Find where the given text appears and provide that cell's center as (x, y) coordinate. 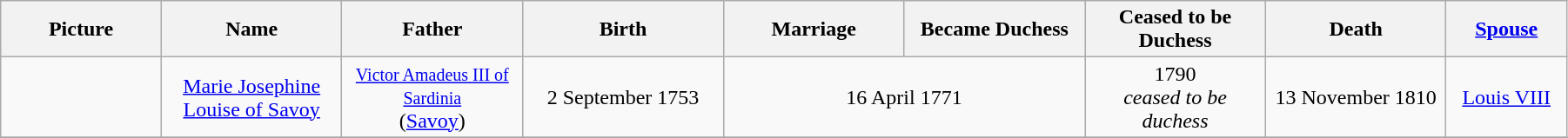
Father (432, 30)
2 September 1753 (623, 97)
Picture (82, 30)
Death (1356, 30)
1790ceased to be duchess (1176, 97)
Birth (623, 30)
13 November 1810 (1356, 97)
Ceased to be Duchess (1176, 30)
16 April 1771 (903, 97)
Name (251, 30)
Became Duchess (995, 30)
Louis VIII (1506, 97)
Marriage (814, 30)
Victor Amadeus III of Sardinia (Savoy) (432, 97)
Spouse (1506, 30)
Marie Josephine Louise of Savoy (251, 97)
